Scan for the cell matching the given text and deliver its (X, Y) coordinate at center. 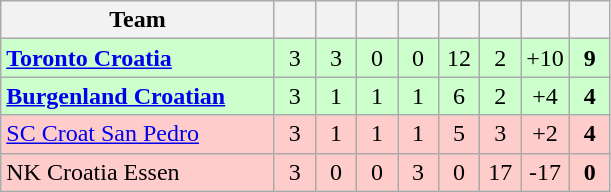
-17 (546, 172)
+4 (546, 96)
6 (460, 96)
Toronto Croatia (138, 58)
+10 (546, 58)
SC Croat San Pedro (138, 134)
Team (138, 20)
12 (460, 58)
9 (590, 58)
+2 (546, 134)
17 (500, 172)
NK Croatia Essen (138, 172)
5 (460, 134)
Burgenland Croatian (138, 96)
